Capture the cell that displays the provided text and extract its (x, y) central coordinate. 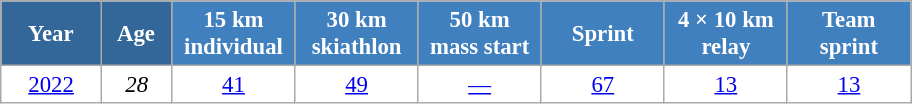
67 (602, 85)
4 × 10 km relay (726, 34)
49 (356, 85)
30 km skiathlon (356, 34)
50 km mass start (480, 34)
Age (136, 34)
28 (136, 85)
Sprint (602, 34)
— (480, 85)
41 (234, 85)
15 km individual (234, 34)
Year (52, 34)
Team sprint (848, 34)
2022 (52, 85)
